For the text-containing cell, return its midpoint in (x, y) coordinate format. 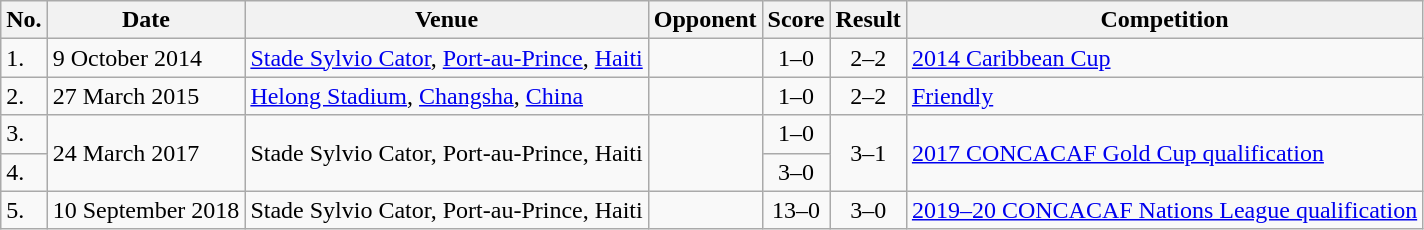
Competition (1164, 20)
No. (24, 20)
4. (24, 172)
2019–20 CONCACAF Nations League qualification (1164, 210)
27 March 2015 (146, 96)
Opponent (705, 20)
Score (796, 20)
2014 Caribbean Cup (1164, 58)
Friendly (1164, 96)
1. (24, 58)
Date (146, 20)
3. (24, 134)
10 September 2018 (146, 210)
Result (868, 20)
Venue (446, 20)
5. (24, 210)
24 March 2017 (146, 153)
9 October 2014 (146, 58)
2017 CONCACAF Gold Cup qualification (1164, 153)
2. (24, 96)
3–1 (868, 153)
Helong Stadium, Changsha, China (446, 96)
13–0 (796, 210)
